From the cell containing the given text, extract its center point as (x, y) coordinate. 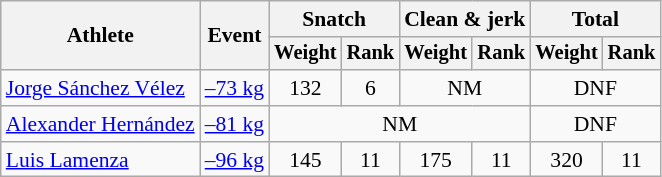
6 (371, 88)
–73 kg (234, 88)
Event (234, 36)
Alexander Hernández (100, 124)
–81 kg (234, 124)
Jorge Sánchez Vélez (100, 88)
Clean & jerk (464, 19)
132 (305, 88)
Total (595, 19)
Snatch (334, 19)
Athlete (100, 36)
